Find where the given text appears and provide that cell's center as [X, Y] coordinate. 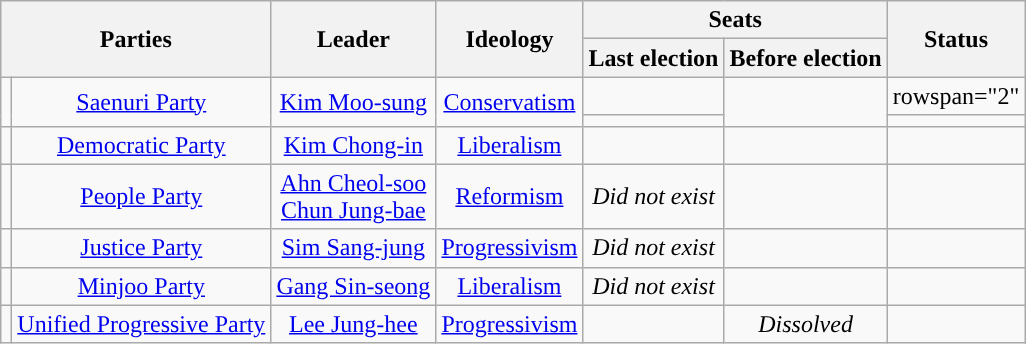
Kim Moo-sung [354, 102]
Ahn Cheol-sooChun Jung-bae [354, 196]
Saenuri Party [142, 102]
Status [956, 39]
Justice Party [142, 248]
Gang Sin-seong [354, 286]
Dissolved [806, 324]
Leader [354, 39]
Minjoo Party [142, 286]
Seats [735, 20]
rowspan="2" [956, 96]
Reformism [510, 196]
Last election [654, 58]
People Party [142, 196]
Democratic Party [142, 145]
Unified Progressive Party [142, 324]
Kim Chong-in [354, 145]
Sim Sang-jung [354, 248]
Parties [136, 39]
Before election [806, 58]
Conservatism [510, 102]
Lee Jung-hee [354, 324]
Ideology [510, 39]
